Locate the cell with the specified text and output its (X, Y) center coordinate. 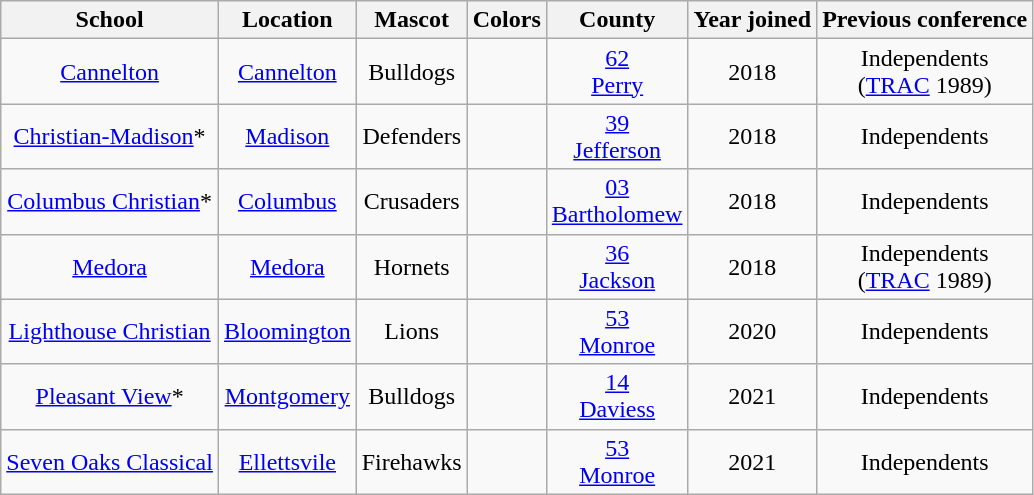
Christian-Madison* (110, 136)
Firehawks (412, 462)
Bloomington (287, 332)
39Jefferson (617, 136)
62Perry (617, 72)
Defenders (412, 136)
Previous conference (925, 20)
Lighthouse Christian (110, 332)
36Jackson (617, 266)
Year joined (752, 20)
School (110, 20)
Pleasant View* (110, 396)
Hornets (412, 266)
Location (287, 20)
Columbus Christian* (110, 202)
Madison (287, 136)
Colors (506, 20)
2020 (752, 332)
Montgomery (287, 396)
14Daviess (617, 396)
Seven Oaks Classical (110, 462)
County (617, 20)
03Bartholomew (617, 202)
Columbus (287, 202)
Lions (412, 332)
Mascot (412, 20)
Ellettsvile (287, 462)
Crusaders (412, 202)
